From the cell containing the given text, extract its center point as (X, Y) coordinate. 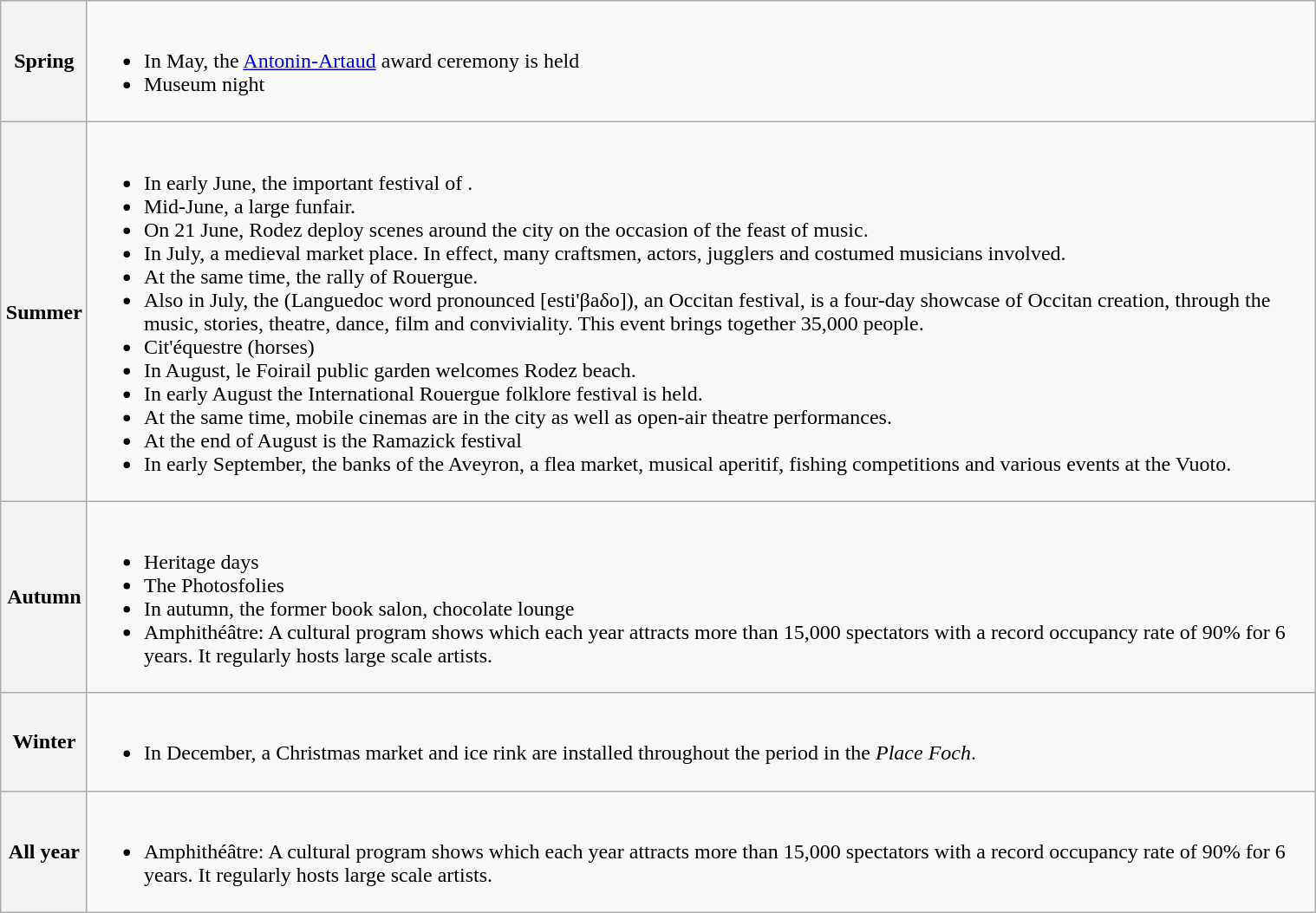
Winter (43, 742)
In December, a Christmas market and ice rink are installed throughout the period in the Place Foch. (700, 742)
In May, the Antonin-Artaud award ceremony is heldMuseum night (700, 62)
All year (43, 851)
Autumn (43, 597)
Summer (43, 312)
Spring (43, 62)
